Identify which cell holds the provided text, then report its (x, y) central coordinate. 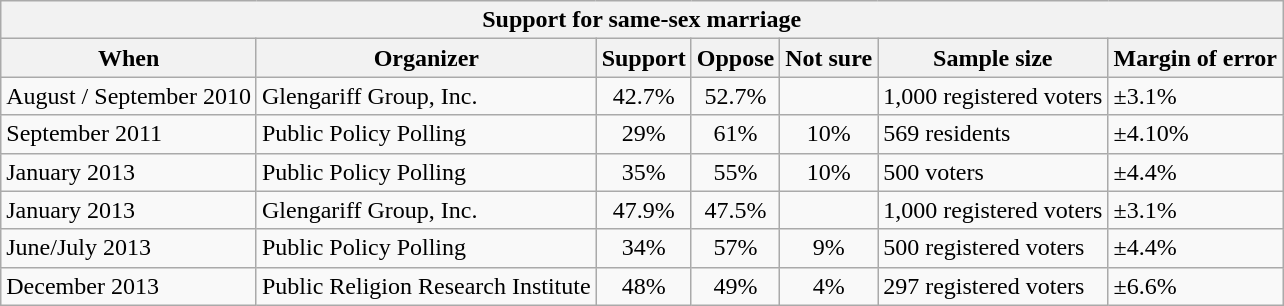
±4.10% (1196, 134)
42.7% (644, 96)
500 voters (993, 172)
Oppose (735, 58)
Organizer (426, 58)
49% (735, 286)
Not sure (829, 58)
±6.6% (1196, 286)
500 registered voters (993, 248)
57% (735, 248)
August / September 2010 (129, 96)
35% (644, 172)
297 registered voters (993, 286)
55% (735, 172)
4% (829, 286)
569 residents (993, 134)
61% (735, 134)
48% (644, 286)
47.9% (644, 210)
34% (644, 248)
9% (829, 248)
When (129, 58)
29% (644, 134)
June/July 2013 (129, 248)
Public Religion Research Institute (426, 286)
47.5% (735, 210)
52.7% (735, 96)
Margin of error (1196, 58)
September 2011 (129, 134)
Support (644, 58)
Sample size (993, 58)
December 2013 (129, 286)
Support for same-sex marriage (642, 20)
